Identify which cell holds the provided text, then report its [X, Y] central coordinate. 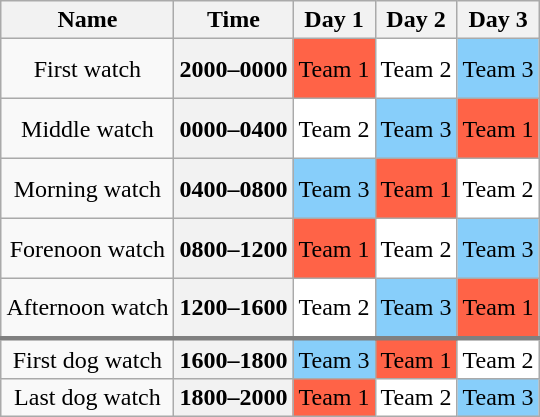
Afternoon watch [88, 309]
1800–2000 [234, 397]
First watch [88, 69]
Day 1 [334, 20]
0400–0800 [234, 189]
Middle watch [88, 129]
1600–1800 [234, 359]
Last dog watch [88, 397]
Day 3 [498, 20]
0800–1200 [234, 249]
2000–0000 [234, 69]
Time [234, 20]
Forenoon watch [88, 249]
First dog watch [88, 359]
Morning watch [88, 189]
Day 2 [416, 20]
0000–0400 [234, 129]
Name [88, 20]
1200–1600 [234, 309]
